Find where the given text appears and provide that cell's center as [x, y] coordinate. 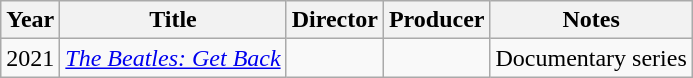
The Beatles: Get Back [173, 58]
Year [30, 20]
Notes [591, 20]
Director [334, 20]
Producer [436, 20]
2021 [30, 58]
Title [173, 20]
Documentary series [591, 58]
